For the text-containing cell, return its midpoint in [X, Y] coordinate format. 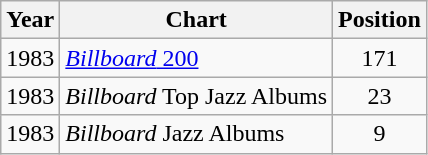
9 [380, 134]
Chart [196, 20]
Billboard 200 [196, 58]
Billboard Top Jazz Albums [196, 96]
23 [380, 96]
Year [30, 20]
Position [380, 20]
Billboard Jazz Albums [196, 134]
171 [380, 58]
